Search for the cell housing the specified text and yield its [X, Y] center coordinate. 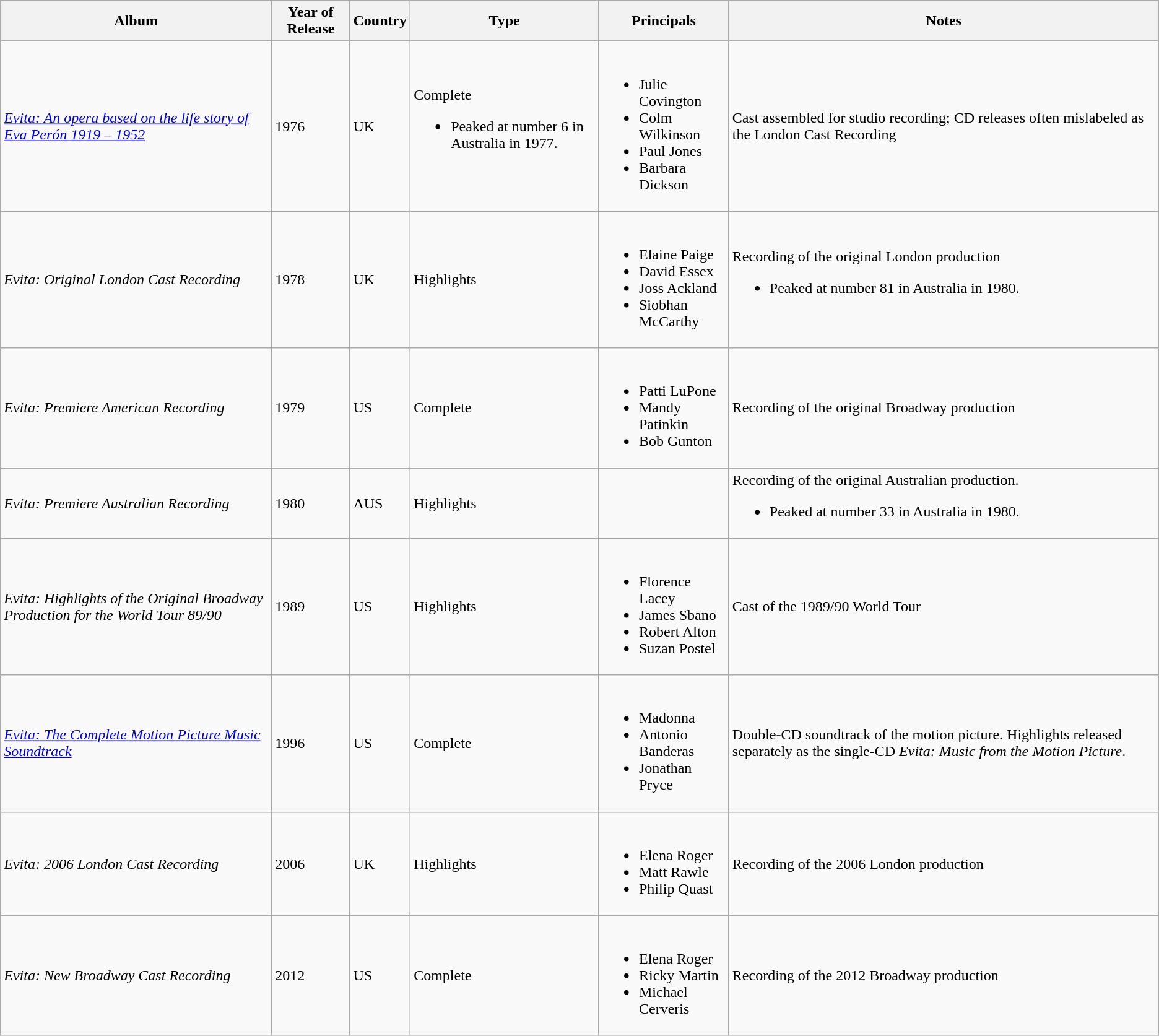
Florence LaceyJames SbanoRobert AltonSuzan Postel [664, 607]
2006 [311, 863]
AUS [380, 503]
Patti LuPoneMandy PatinkinBob Gunton [664, 408]
Evita: The Complete Motion Picture Music Soundtrack [136, 743]
1976 [311, 126]
Evita: Highlights of the Original Broadway Production for the World Tour 89/90 [136, 607]
Double-CD soundtrack of the motion picture. Highlights released separately as the single-CD Evita: Music from the Motion Picture. [944, 743]
Year of Release [311, 21]
MadonnaAntonio BanderasJonathan Pryce [664, 743]
Recording of the original London productionPeaked at number 81 in Australia in 1980. [944, 280]
Cast assembled for studio recording; CD releases often mislabeled as the London Cast Recording [944, 126]
1989 [311, 607]
Evita: Original London Cast Recording [136, 280]
1979 [311, 408]
Country [380, 21]
Notes [944, 21]
Evita: 2006 London Cast Recording [136, 863]
Recording of the original Broadway production [944, 408]
Cast of the 1989/90 World Tour [944, 607]
CompletePeaked at number 6 in Australia in 1977. [505, 126]
Evita: New Broadway Cast Recording [136, 975]
Julie CovingtonColm WilkinsonPaul JonesBarbara Dickson [664, 126]
1980 [311, 503]
Evita: Premiere American Recording [136, 408]
Elaine PaigeDavid EssexJoss AcklandSiobhan McCarthy [664, 280]
Recording of the 2012 Broadway production [944, 975]
Elena RogerRicky MartinMichael Cerveris [664, 975]
Recording of the 2006 London production [944, 863]
Recording of the original Australian production.Peaked at number 33 in Australia in 1980. [944, 503]
Album [136, 21]
1978 [311, 280]
Principals [664, 21]
Evita: Premiere Australian Recording [136, 503]
2012 [311, 975]
Type [505, 21]
Evita: An opera based on the life story of Eva Perón 1919 – 1952 [136, 126]
1996 [311, 743]
Elena RogerMatt RawlePhilip Quast [664, 863]
